Identify which cell holds the provided text, then report its [x, y] central coordinate. 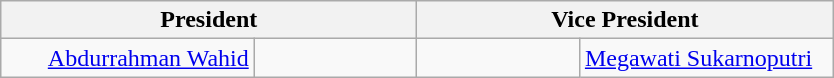
Megawati Sukarnoputri [706, 58]
President [209, 20]
Vice President [625, 20]
Abdurrahman Wahid [128, 58]
